Output the (X, Y) coordinate of the center of the cell containing the given text.  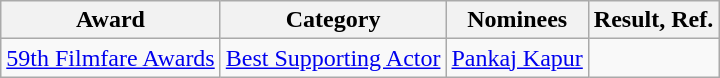
Award (110, 20)
Nominees (517, 20)
59th Filmfare Awards (110, 58)
Best Supporting Actor (333, 58)
Result, Ref. (653, 20)
Pankaj Kapur (517, 58)
Category (333, 20)
